Provide the [x, y] coordinate of the cell's center where the given text is located.  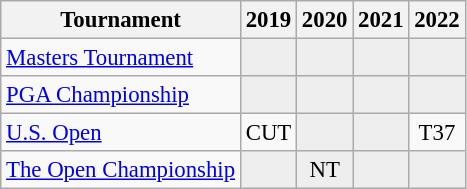
U.S. Open [121, 133]
Masters Tournament [121, 58]
2021 [381, 20]
NT [325, 170]
Tournament [121, 20]
The Open Championship [121, 170]
CUT [268, 133]
PGA Championship [121, 95]
2019 [268, 20]
2022 [437, 20]
T37 [437, 133]
2020 [325, 20]
